For the text-containing cell, return its midpoint in (X, Y) coordinate format. 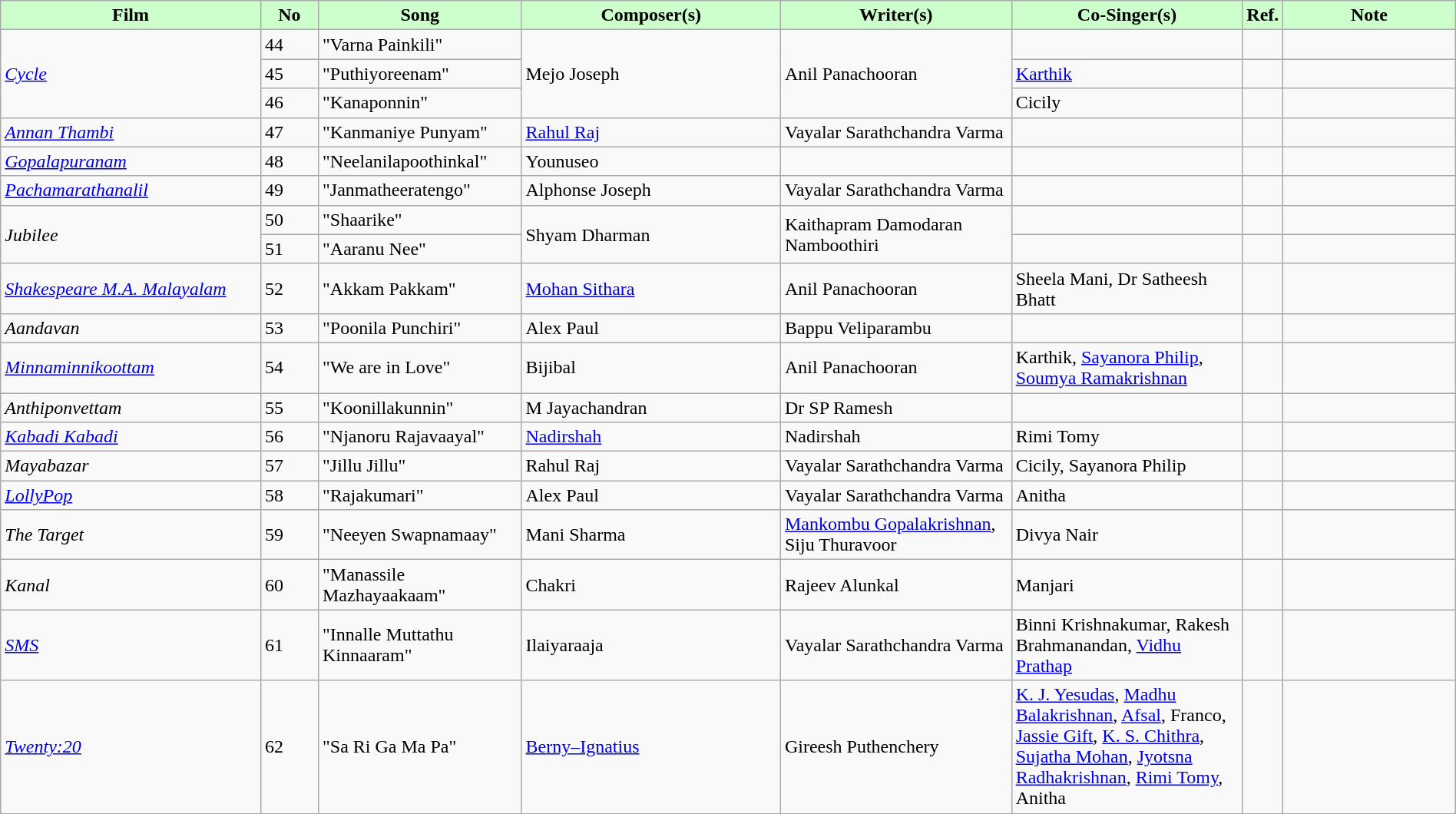
Pachamarathanalil (131, 190)
50 (289, 220)
"Janmatheeratengo" (419, 190)
Sheela Mani, Dr Satheesh Bhatt (1127, 289)
53 (289, 328)
"Rajakumari" (419, 495)
Twenty:20 (131, 746)
Mohan Sithara (651, 289)
Ref. (1262, 15)
51 (289, 249)
55 (289, 408)
52 (289, 289)
Karthik (1127, 74)
Writer(s) (895, 15)
61 (289, 645)
No (289, 15)
Kanal (131, 585)
Rimi Tomy (1127, 437)
Mani Sharma (651, 534)
Mayabazar (131, 466)
"Jillu Jillu" (419, 466)
Song (419, 15)
SMS (131, 645)
"Manassile Mazhayaakaam" (419, 585)
"Koonillakunnin" (419, 408)
LollyPop (131, 495)
Annan Thambi (131, 132)
49 (289, 190)
59 (289, 534)
60 (289, 585)
47 (289, 132)
Younuseo (651, 161)
Karthik, Sayanora Philip, Soumya Ramakrishnan (1127, 367)
Jubilee (131, 234)
"Kanaponnin" (419, 103)
"Shaarike" (419, 220)
Shyam Dharman (651, 234)
"Sa Ri Ga Ma Pa" (419, 746)
58 (289, 495)
Divya Nair (1127, 534)
Mejo Joseph (651, 74)
46 (289, 103)
Composer(s) (651, 15)
62 (289, 746)
Chakri (651, 585)
54 (289, 367)
K. J. Yesudas, Madhu Balakrishnan, Afsal, Franco, Jassie Gift, K. S. Chithra, Sujatha Mohan, Jyotsna Radhakrishnan, Rimi Tomy, Anitha (1127, 746)
"Njanoru Rajavaayal" (419, 437)
Bijibal (651, 367)
"Poonila Punchiri" (419, 328)
48 (289, 161)
"Akkam Pakkam" (419, 289)
Anthiponvettam (131, 408)
Co-Singer(s) (1127, 15)
Dr SP Ramesh (895, 408)
Aandavan (131, 328)
"Kanmaniye Punyam" (419, 132)
Berny–Ignatius (651, 746)
"Neelanilapoothinkal" (419, 161)
57 (289, 466)
Minnaminnikoottam (131, 367)
"Neeyen Swapnamaay" (419, 534)
Kaithapram Damodaran Namboothiri (895, 234)
56 (289, 437)
"Varna Painkili" (419, 45)
Rajeev Alunkal (895, 585)
Bappu Veliparambu (895, 328)
Cycle (131, 74)
Kabadi Kabadi (131, 437)
Gireesh Puthenchery (895, 746)
Binni Krishnakumar, Rakesh Brahmanandan, Vidhu Prathap (1127, 645)
The Target (131, 534)
Gopalapuranam (131, 161)
"Puthiyoreenam" (419, 74)
Shakespeare M.A. Malayalam (131, 289)
45 (289, 74)
Anitha (1127, 495)
Manjari (1127, 585)
Film (131, 15)
"We are in Love" (419, 367)
Cicily (1127, 103)
44 (289, 45)
M Jayachandran (651, 408)
Cicily, Sayanora Philip (1127, 466)
"Innalle Muttathu Kinnaaram" (419, 645)
"Aaranu Nee" (419, 249)
Mankombu Gopalakrishnan, Siju Thuravoor (895, 534)
Alphonse Joseph (651, 190)
Ilaiyaraaja (651, 645)
Note (1369, 15)
